Return the [X, Y] coordinate for the center point of the cell that contains the specified text.  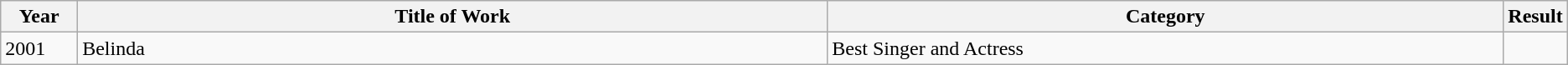
2001 [39, 48]
Best Singer and Actress [1166, 48]
Title of Work [452, 17]
Result [1535, 17]
Category [1166, 17]
Belinda [452, 48]
Year [39, 17]
